Locate the cell with the specified text and output its [x, y] center coordinate. 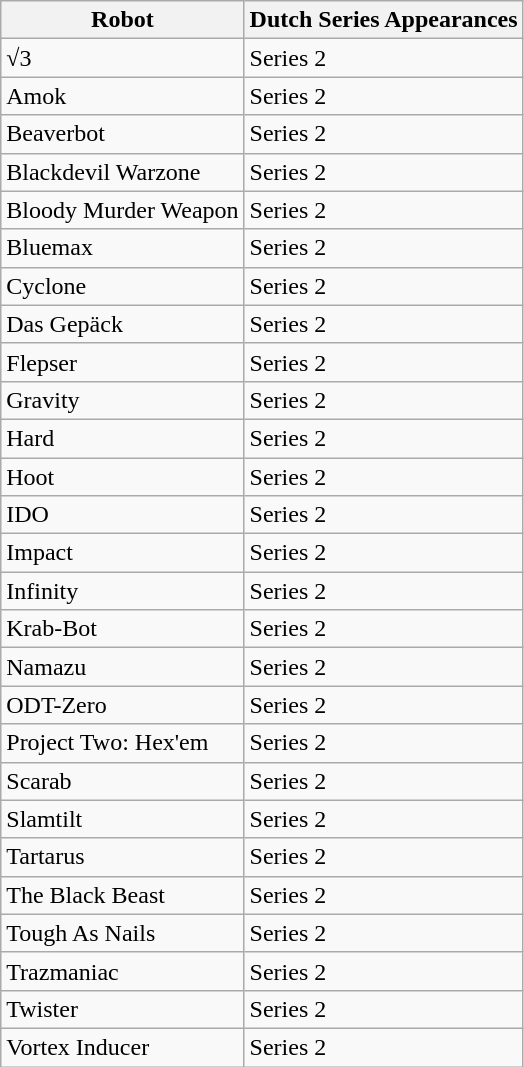
ODT-Zero [122, 705]
Beaverbot [122, 134]
Gravity [122, 400]
Tartarus [122, 857]
Hard [122, 438]
Hoot [122, 477]
IDO [122, 515]
Scarab [122, 781]
Flepser [122, 362]
Project Two: Hex'em [122, 743]
Dutch Series Appearances [384, 20]
Twister [122, 1009]
Bloody Murder Weapon [122, 210]
Slamtilt [122, 819]
Vortex Inducer [122, 1047]
Impact [122, 553]
Robot [122, 20]
Das Gepäck [122, 324]
Amok [122, 96]
Trazmaniac [122, 971]
The Black Beast [122, 895]
Krab-Bot [122, 629]
Namazu [122, 667]
Bluemax [122, 248]
Cyclone [122, 286]
Tough As Nails [122, 933]
Blackdevil Warzone [122, 172]
Infinity [122, 591]
√3 [122, 58]
